Find where the given text appears and provide that cell's center as (x, y) coordinate. 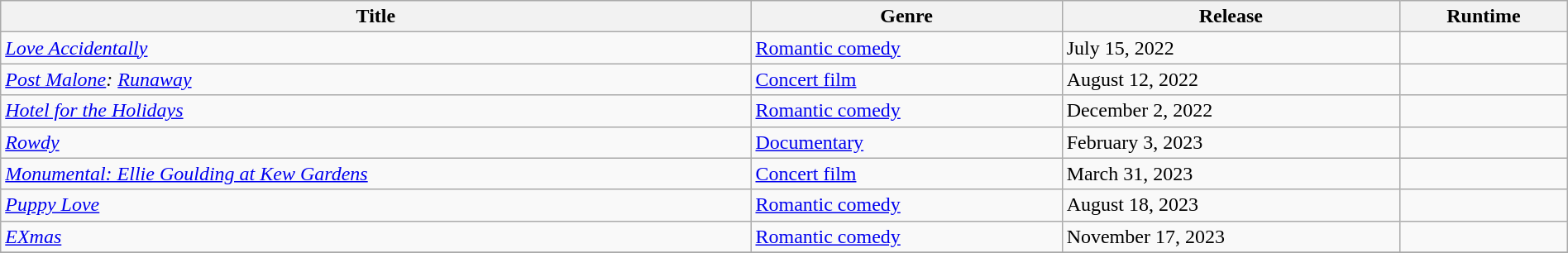
December 2, 2022 (1231, 111)
Monumental: Ellie Goulding at Kew Gardens (375, 174)
November 17, 2023 (1231, 236)
February 3, 2023 (1231, 142)
March 31, 2023 (1231, 174)
August 12, 2022 (1231, 79)
Documentary (906, 142)
Love Accidentally (375, 48)
August 18, 2023 (1231, 205)
Rowdy (375, 142)
Release (1231, 17)
Genre (906, 17)
Hotel for the Holidays (375, 111)
Post Malone: Runaway (375, 79)
EXmas (375, 236)
Title (375, 17)
July 15, 2022 (1231, 48)
Runtime (1484, 17)
Puppy Love (375, 205)
